Provide the [X, Y] coordinate of the cell's center where the given text is located.  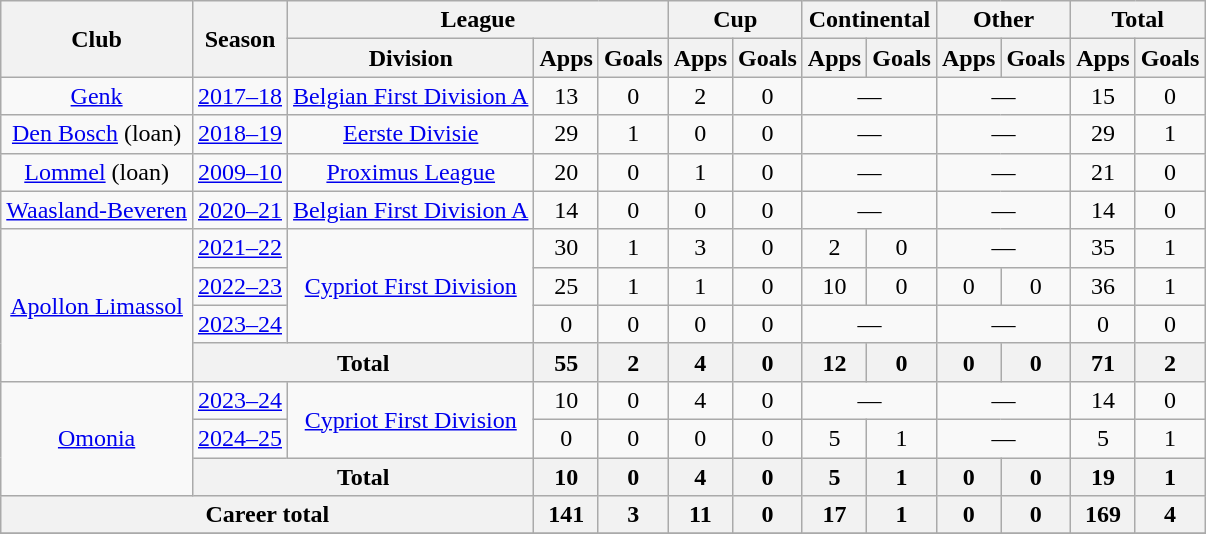
25 [566, 286]
Den Bosch (loan) [97, 134]
71 [1103, 362]
Other [1003, 20]
Apollon Limassol [97, 305]
Proximus League [411, 172]
20 [566, 172]
141 [566, 515]
35 [1103, 248]
Cup [735, 20]
Continental [869, 20]
Omonia [97, 438]
Genk [97, 96]
30 [566, 248]
11 [700, 515]
Season [240, 39]
Waasland-Beveren [97, 210]
Lommel (loan) [97, 172]
2017–18 [240, 96]
55 [566, 362]
17 [834, 515]
Eerste Divisie [411, 134]
2018–19 [240, 134]
2021–22 [240, 248]
169 [1103, 515]
Club [97, 39]
2022–23 [240, 286]
15 [1103, 96]
League [478, 20]
2009–10 [240, 172]
Career total [268, 515]
21 [1103, 172]
2024–25 [240, 438]
12 [834, 362]
2020–21 [240, 210]
Division [411, 58]
19 [1103, 477]
36 [1103, 286]
13 [566, 96]
